From the cell containing the given text, extract its center point as (x, y) coordinate. 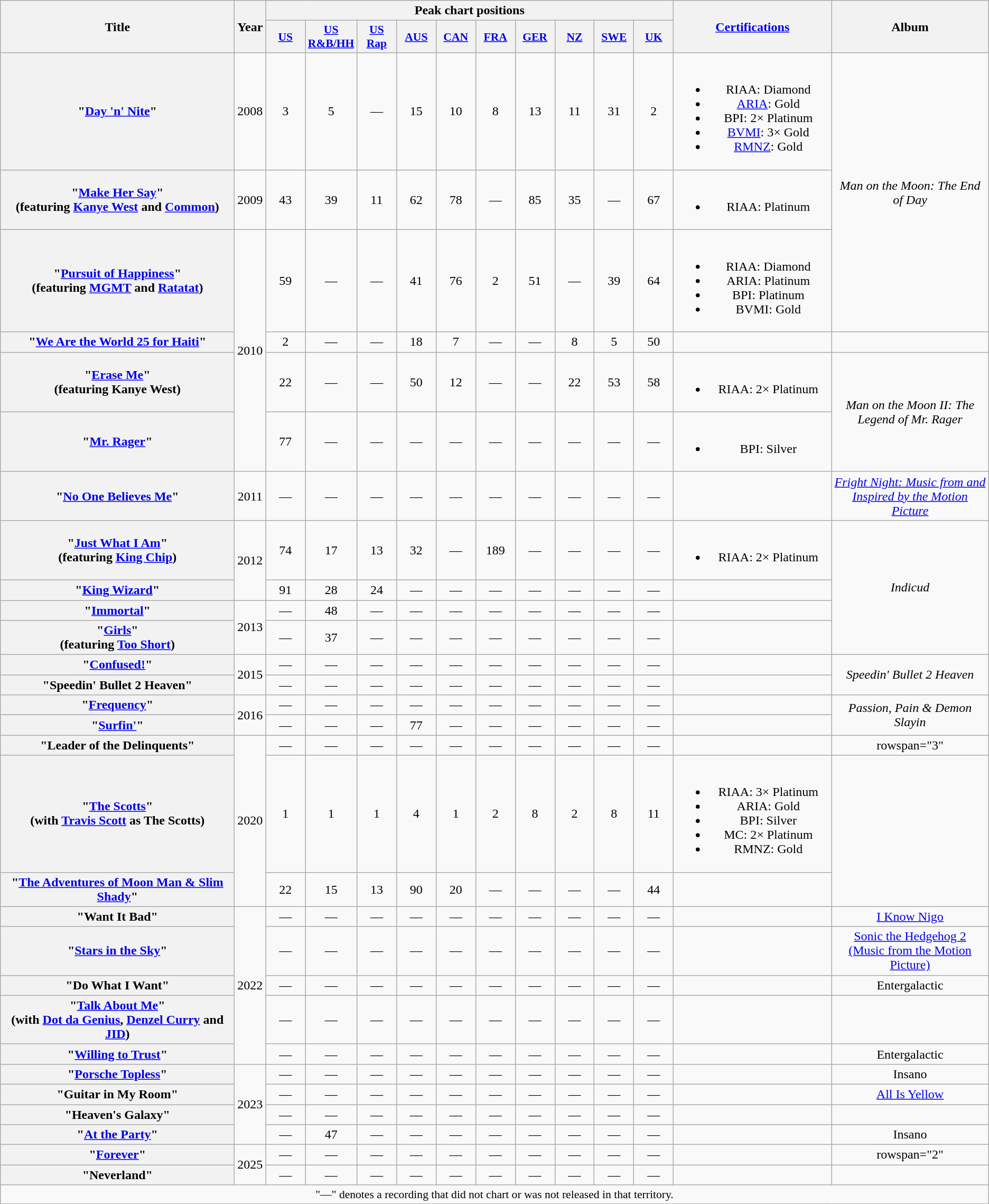
85 (535, 200)
58 (654, 382)
GER (535, 37)
"Speedin' Bullet 2 Heaven" (117, 685)
rowspan="3" (910, 745)
Year (250, 26)
NZ (575, 37)
47 (331, 1135)
76 (455, 281)
Album (910, 26)
51 (535, 281)
35 (575, 200)
"We Are the World 25 for Haiti" (117, 342)
I Know Nigo (910, 916)
2025 (250, 1165)
24 (376, 590)
2010 (250, 350)
Man on the Moon: The End of Day (910, 192)
62 (416, 200)
US (285, 37)
"Pursuit of Happiness"(featuring MGMT and Ratatat) (117, 281)
Indicud (910, 587)
USR&B/HH (331, 37)
67 (654, 200)
RIAA: DiamondARIA: GoldBPI: 2× PlatinumBVMI: 3× GoldRMNZ: Gold (752, 111)
FRA (496, 37)
"No One Believes Me" (117, 496)
Fright Night: Music from and Inspired by the Motion Picture (910, 496)
rowspan="2" (910, 1155)
"Guitar in My Room" (117, 1094)
74 (285, 550)
CAN (455, 37)
2012 (250, 560)
37 (331, 637)
"Porsche Topless" (117, 1074)
"Girls"(featuring Too Short) (117, 637)
"At the Party" (117, 1135)
BPI: Silver (752, 442)
"Day 'n' Nite" (117, 111)
"Make Her Say"(featuring Kanye West and Common) (117, 200)
53 (614, 382)
"Mr. Rager" (117, 442)
"Immortal" (117, 610)
28 (331, 590)
12 (455, 382)
"Frequency" (117, 705)
2023 (250, 1104)
64 (654, 281)
2009 (250, 200)
"Forever" (117, 1155)
2015 (250, 675)
Peak chart positions (470, 11)
10 (455, 111)
17 (331, 550)
SWE (614, 37)
78 (455, 200)
41 (416, 281)
Speedin' Bullet 2 Heaven (910, 675)
RIAA: Platinum (752, 200)
Man on the Moon II: The Legend of Mr. Rager (910, 412)
2016 (250, 715)
2020 (250, 821)
"Do What I Want" (117, 985)
"Heaven's Galaxy" (117, 1115)
20 (455, 889)
"Want It Bad" (117, 916)
2008 (250, 111)
48 (331, 610)
4 (416, 814)
Passion, Pain & Demon Slayin (910, 715)
7 (455, 342)
Title (117, 26)
"—" denotes a recording that did not chart or was not released in that territory. (494, 1194)
"Neverland" (117, 1175)
91 (285, 590)
2022 (250, 985)
Certifications (752, 26)
2011 (250, 496)
"Leader of the Delinquents" (117, 745)
"Confused!" (117, 665)
UK (654, 37)
18 (416, 342)
3 (285, 111)
"Stars in the Sky" (117, 951)
"Willing to Trust" (117, 1054)
44 (654, 889)
"Surfin'" (117, 725)
AUS (416, 37)
32 (416, 550)
2013 (250, 628)
RIAA: 3× PlatinumARIA: GoldBPI: SilverMC: 2× PlatinumRMNZ: Gold (752, 814)
31 (614, 111)
"The Adventures of Moon Man & Slim Shady" (117, 889)
59 (285, 281)
189 (496, 550)
43 (285, 200)
All Is Yellow (910, 1094)
USRap (376, 37)
"The Scotts"(with Travis Scott as The Scotts) (117, 814)
"Talk About Me"(with Dot da Genius, Denzel Curry and JID) (117, 1020)
Sonic the Hedgehog 2 (Music from the Motion Picture) (910, 951)
"Just What I Am"(featuring King Chip) (117, 550)
"King Wizard" (117, 590)
"Erase Me"(featuring Kanye West) (117, 382)
RIAA: DiamondARIA: PlatinumBPI: PlatinumBVMI: Gold (752, 281)
90 (416, 889)
